Search for the cell housing the specified text and yield its [x, y] center coordinate. 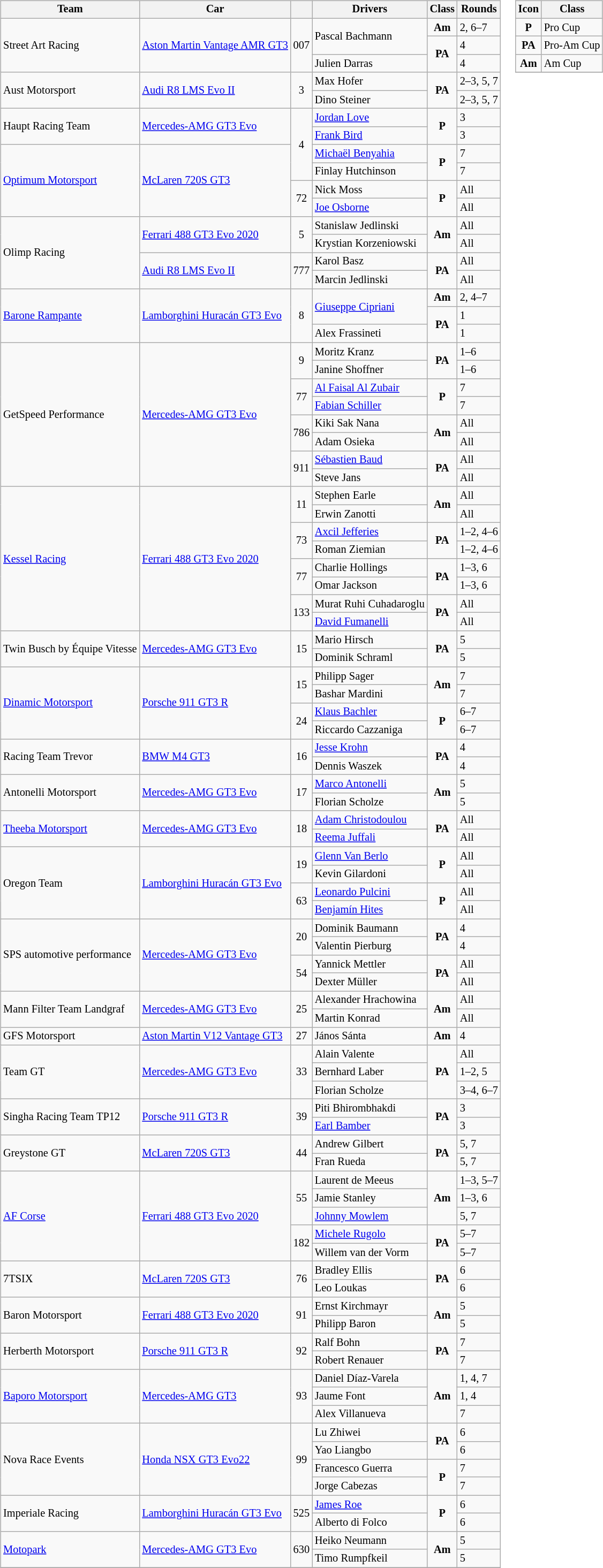
27 [301, 1036]
Joe Osborne [370, 208]
133 [301, 612]
Daniel Díaz-Varela [370, 1379]
Stephen Earle [370, 496]
Oregon Team [70, 883]
AF Corse [70, 1216]
James Roe [370, 1504]
Benjamín Hites [370, 910]
9 [301, 361]
Johnny Mowlem [370, 1216]
Alain Valente [370, 1054]
Bernhard Laber [370, 1072]
Dexter Müller [370, 982]
3–4, 6–7 [479, 1090]
54 [301, 973]
Optimum Motorsport [70, 181]
Barone Rampante [70, 316]
Leonardo Pulcini [370, 892]
7TSIX [70, 1279]
99 [301, 1459]
1–2, 5 [479, 1072]
Karol Basz [370, 262]
Marcin Jedlinski [370, 279]
Car [215, 10]
Singha Racing Team TP12 [70, 1117]
Steve Jans [370, 478]
Dino Steiner [370, 100]
Team [70, 10]
Mann Filter Team Landgraf [70, 1009]
Racing Team Trevor [70, 757]
Bashar Mardini [370, 694]
Drivers [370, 10]
Dominik Baumann [370, 928]
Murat Ruhi Cuhadaroglu [370, 604]
Dennis Waszek [370, 766]
8 [301, 316]
Aston Martin V12 Vantage GT3 [215, 1036]
Dominik Schraml [370, 658]
786 [301, 432]
Timo Rumpfkeil [370, 1558]
Honda NSX GT3 Evo22 [215, 1459]
Nick Moss [370, 189]
Roman Ziemian [370, 550]
Herberth Motorsport [70, 1351]
Jordan Love [370, 118]
Mario Hirsch [370, 640]
Fran Rueda [370, 1162]
92 [301, 1351]
44 [301, 1153]
Haupt Racing Team [70, 126]
Krystian Korzeniowski [370, 243]
Nova Race Events [70, 1459]
777 [301, 271]
39 [301, 1117]
Greystone GT [70, 1153]
2, 4–7 [479, 298]
911 [301, 469]
Julien Darras [370, 64]
Pro Cup [572, 27]
Team GT [70, 1072]
Michele Rugolo [370, 1234]
Aston Martin Vantage AMR GT3 [215, 45]
20 [301, 937]
Stanislaw Jedlinski [370, 226]
Icon [529, 10]
GetSpeed Performance [70, 414]
Imperiale Racing [70, 1513]
Al Faisal Al Zubair [370, 387]
24 [301, 720]
Ernst Kirchmayr [370, 1306]
Alex Frassineti [370, 333]
Twin Busch by Équipe Vitesse [70, 649]
SPS automotive performance [70, 955]
Jamie Stanley [370, 1198]
Michaël Benyahia [370, 154]
Bradley Ellis [370, 1270]
Fabian Schiller [370, 406]
630 [301, 1549]
72 [301, 198]
Reema Juffali [370, 838]
Francesco Guerra [370, 1468]
Olimp Racing [70, 253]
Adam Osieka [370, 442]
Glenn Van Berlo [370, 856]
63 [301, 901]
19 [301, 865]
Klaus Bachler [370, 712]
Finlay Hutchinson [370, 172]
Baron Motorsport [70, 1315]
Street Art Racing [70, 45]
Piti Bhirombhakdi [370, 1108]
Pascal Bachmann [370, 36]
76 [301, 1279]
1, 4, 7 [479, 1379]
Jorge Cabezas [370, 1486]
János Sánta [370, 1036]
Jaume Font [370, 1396]
18 [301, 828]
Kessel Racing [70, 559]
BMW M4 GT3 [215, 757]
Valentin Pierburg [370, 946]
Motopark [70, 1549]
Adam Christodoulou [370, 820]
Ralf Bohn [370, 1342]
Leo Loukas [370, 1288]
Moritz Kranz [370, 352]
Erwin Zanotti [370, 514]
Antonelli Motorsport [70, 793]
Baporo Motorsport [70, 1397]
Pro-Am Cup [572, 45]
Laurent de Meeus [370, 1180]
Philipp Baron [370, 1325]
007 [301, 45]
Janine Shoffner [370, 370]
Philipp Sager [370, 676]
Omar Jackson [370, 586]
Robert Renauer [370, 1360]
1, 4 [479, 1396]
Charlie Hollings [370, 568]
11 [301, 504]
93 [301, 1397]
55 [301, 1198]
Rounds [479, 10]
73 [301, 541]
16 [301, 757]
David Fumanelli [370, 622]
Sébastien Baud [370, 460]
Giuseppe Cipriani [370, 306]
Mercedes-AMG GT3 [215, 1397]
1–3, 5–7 [479, 1180]
17 [301, 793]
2, 6–7 [479, 27]
33 [301, 1072]
Willem van der Vorm [370, 1252]
Martin Konrad [370, 1018]
Andrew Gilbert [370, 1144]
Am Cup [572, 64]
Lu Zhiwei [370, 1432]
Kiki Sak Nana [370, 424]
Marco Antonelli [370, 784]
GFS Motorsport [70, 1036]
Alberto di Folco [370, 1523]
Max Hofer [370, 81]
Theeba Motorsport [70, 828]
Axcil Jefferies [370, 532]
Alexander Hrachowina [370, 1000]
Earl Bamber [370, 1126]
Riccardo Cazzaniga [370, 730]
Frank Bird [370, 135]
Aust Motorsport [70, 90]
Dinamic Motorsport [70, 703]
Alex Villanueva [370, 1414]
25 [301, 1009]
Kevin Gilardoni [370, 874]
182 [301, 1243]
Yannick Mettler [370, 964]
525 [301, 1513]
Jesse Krohn [370, 748]
Yao Liangbo [370, 1450]
91 [301, 1315]
Heiko Neumann [370, 1540]
